Scan for the cell matching the given text and deliver its (X, Y) coordinate at center. 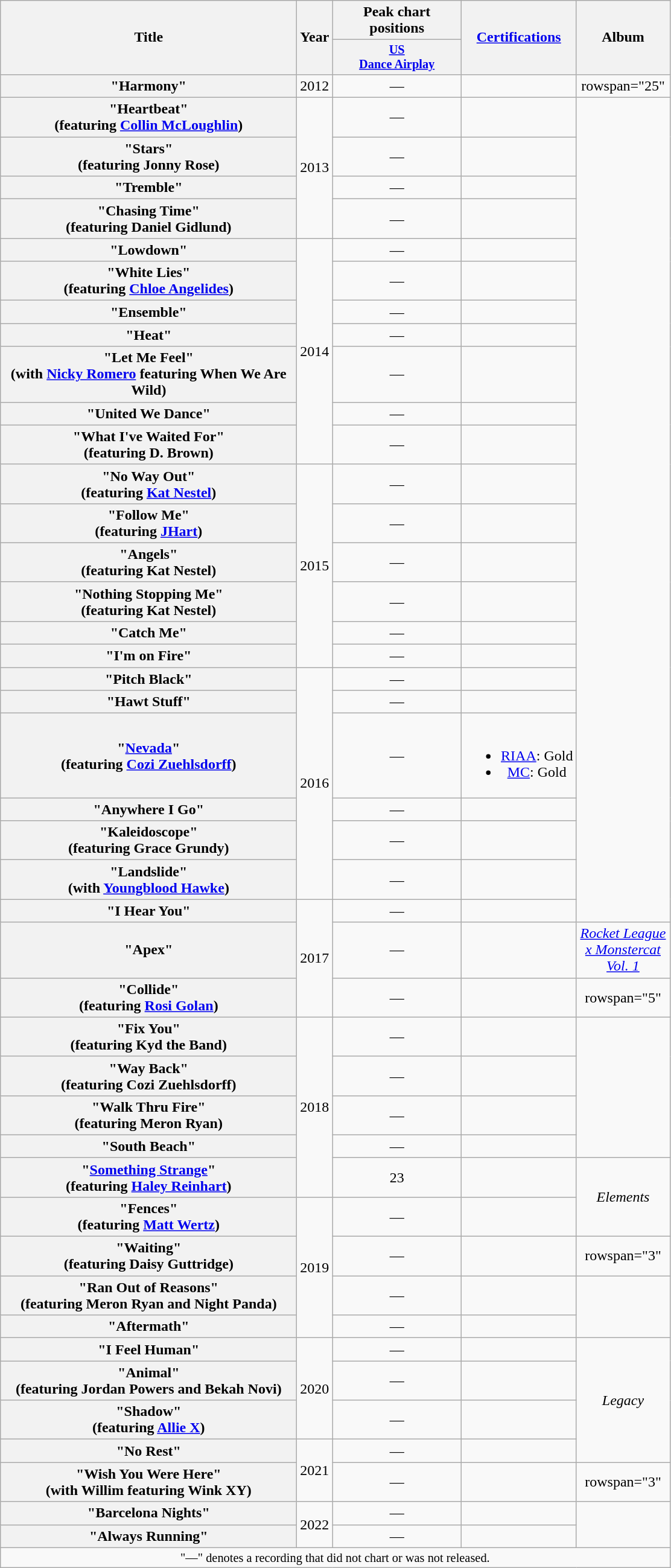
2022 (315, 1525)
Album (623, 37)
"Tremble" (148, 188)
rowspan="5" (623, 997)
Title (148, 37)
"Nothing Stopping Me"(featuring Kat Nestel) (148, 601)
"Collide"(featuring Rosi Golan) (148, 997)
2014 (315, 351)
23 (397, 1177)
"Apex" (148, 950)
RIAA: GoldMC: Gold (519, 756)
2018 (315, 1107)
"Heartbeat"(featuring Collin McLoughlin) (148, 117)
Year (315, 37)
"I Hear You" (148, 911)
2012 (315, 86)
"Chasing Time"(featuring Daniel Gidlund) (148, 218)
"I'm on Fire" (148, 656)
"Barcelona Nights" (148, 1513)
"Angels"(featuring Kat Nestel) (148, 563)
"Follow Me"(featuring JHart) (148, 523)
USDance Airplay (397, 57)
"Kaleidoscope"(featuring Grace Grundy) (148, 840)
"Landslide"(with Youngblood Hawke) (148, 880)
"Waiting" (featuring Daisy Guttridge) (148, 1257)
"I Feel Human" (148, 1350)
Peak chart positions (397, 21)
"Ensemble" (148, 312)
"Aftermath" (148, 1327)
"Way Back"(featuring Cozi Zuehlsdorff) (148, 1076)
Certifications (519, 37)
rowspan="25" (623, 86)
"Ran Out of Reasons" (featuring Meron Ryan and Night Panda) (148, 1295)
"Animal" (featuring Jordan Powers and Bekah Novi) (148, 1381)
"Shadow" (featuring Allie X) (148, 1420)
"White Lies"(featuring Chloe Angelides) (148, 281)
"Walk Thru Fire" (featuring Meron Ryan) (148, 1115)
"Heat" (148, 335)
2019 (315, 1267)
2017 (315, 958)
"No Rest" (148, 1451)
"Pitch Black" (148, 679)
Rocket League x Monstercat Vol. 1 (623, 950)
"United We Dance" (148, 413)
"Lowdown" (148, 250)
"Nevada"(featuring Cozi Zuehlsdorff) (148, 756)
2015 (315, 566)
Legacy (623, 1400)
"Let Me Feel"(with Nicky Romero featuring When We Are Wild) (148, 374)
2013 (315, 168)
2021 (315, 1470)
"Stars"(featuring Jonny Rose) (148, 157)
"South Beach" (148, 1146)
2020 (315, 1389)
"Always Running" (148, 1536)
Elements (623, 1197)
2016 (315, 783)
"Fences" (featuring Matt Wertz) (148, 1217)
"—" denotes a recording that did not chart or was not released. (335, 1558)
"Anywhere I Go" (148, 809)
"No Way Out"(featuring Kat Nestel) (148, 484)
"Wish You Were Here" (with Willim featuring Wink XY) (148, 1482)
"What I've Waited For"(featuring D. Brown) (148, 444)
"Fix You"(featuring Kyd the Band) (148, 1037)
"Something Strange" (featuring Haley Reinhart) (148, 1177)
"Harmony" (148, 86)
"Catch Me" (148, 633)
"Hawt Stuff" (148, 702)
